Provide the (x, y) coordinate of the cell's center where the given text is located.  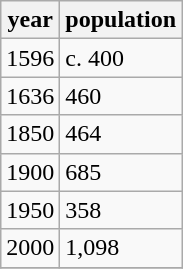
1636 (30, 96)
year (30, 20)
460 (121, 96)
358 (121, 210)
685 (121, 172)
1596 (30, 58)
population (121, 20)
1950 (30, 210)
1900 (30, 172)
2000 (30, 248)
1,098 (121, 248)
1850 (30, 134)
c. 400 (121, 58)
464 (121, 134)
